Provide the (X, Y) coordinate of the cell's center where the given text is located.  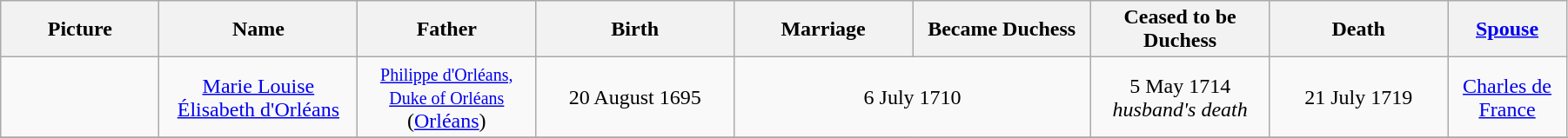
Philippe d'Orléans, Duke of Orléans(Orléans) (447, 97)
Father (447, 30)
20 August 1695 (635, 97)
Spouse (1507, 30)
Name (258, 30)
5 May 1714husband's death (1180, 97)
6 July 1710 (913, 97)
Death (1359, 30)
21 July 1719 (1359, 97)
Charles de France (1507, 97)
Ceased to be Duchess (1180, 30)
Birth (635, 30)
Marie Louise Élisabeth d'Orléans (258, 97)
Marriage (823, 30)
Became Duchess (1002, 30)
Picture (80, 30)
